Provide the [X, Y] coordinate of the cell's center where the given text is located.  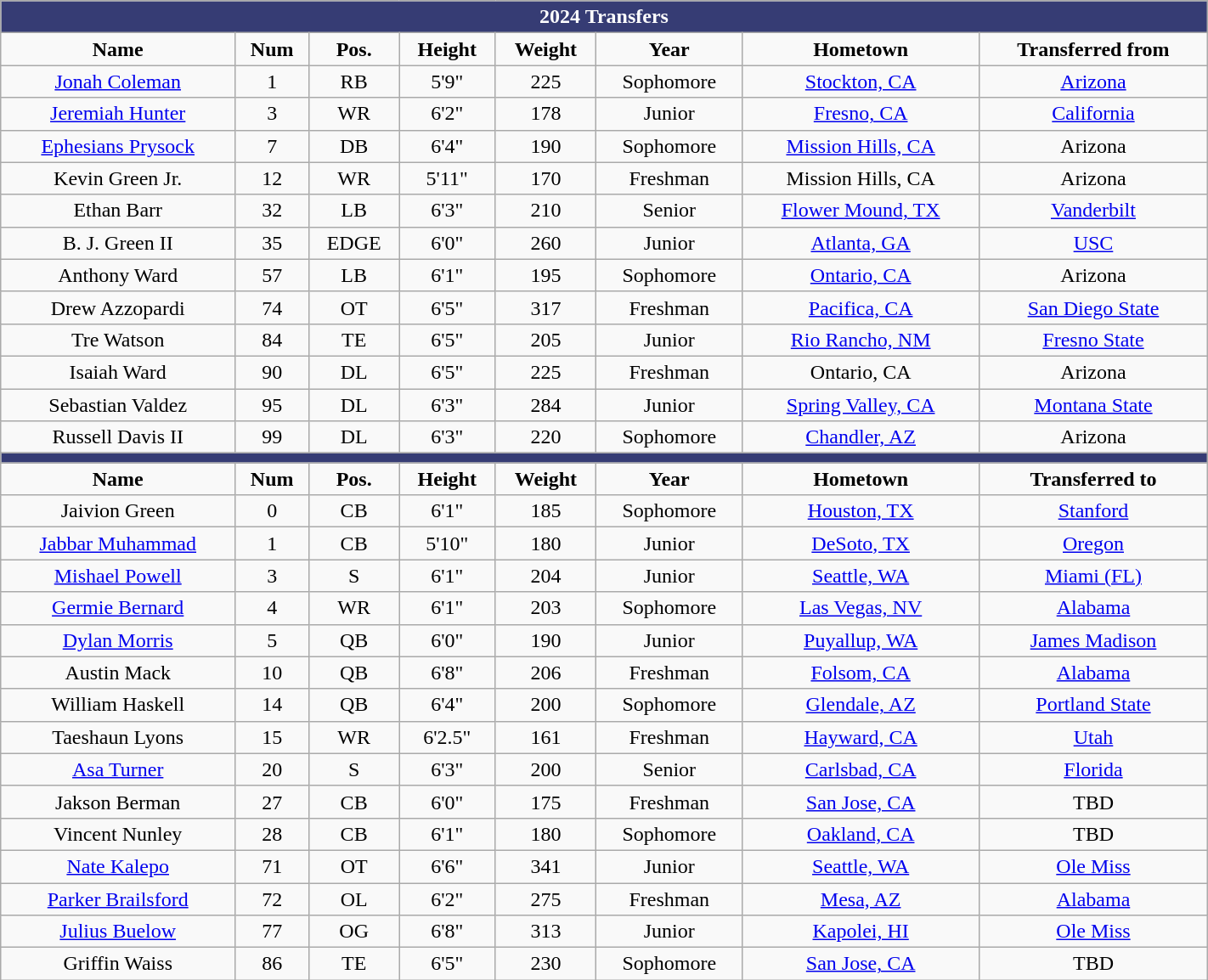
Vincent Nunley [118, 834]
Glendale, AZ [861, 705]
Kevin Green Jr. [118, 178]
205 [545, 340]
5 [272, 640]
210 [545, 211]
15 [272, 737]
57 [272, 275]
32 [272, 211]
77 [272, 932]
5'10" [447, 544]
220 [545, 437]
74 [272, 307]
Parker Brailsford [118, 899]
178 [545, 114]
Fresno, CA [861, 114]
Folsom, CA [861, 673]
185 [545, 511]
Jeremiah Hunter [118, 114]
Austin Mack [118, 673]
6'2.5" [447, 737]
Transferred to [1094, 479]
Germie Bernard [118, 608]
Houston, TX [861, 511]
Florida [1094, 769]
Hayward, CA [861, 737]
Chandler, AZ [861, 437]
313 [545, 932]
5'11" [447, 178]
Flower Mound, TX [861, 211]
195 [545, 275]
San Diego State [1094, 307]
0 [272, 511]
Griffin Waiss [118, 964]
California [1094, 114]
4 [272, 608]
27 [272, 802]
170 [545, 178]
Taeshaun Lyons [118, 737]
5'9" [447, 82]
Las Vegas, NV [861, 608]
Oakland, CA [861, 834]
161 [545, 737]
Pacifica, CA [861, 307]
Montana State [1094, 405]
28 [272, 834]
341 [545, 866]
Sebastian Valdez [118, 405]
10 [272, 673]
Nate Kalepo [118, 866]
284 [545, 405]
Utah [1094, 737]
275 [545, 899]
Vanderbilt [1094, 211]
DB [354, 146]
James Madison [1094, 640]
Ethan Barr [118, 211]
Mesa, AZ [861, 899]
7 [272, 146]
Rio Rancho, NM [861, 340]
Julius Buelow [118, 932]
Stockton, CA [861, 82]
206 [545, 673]
72 [272, 899]
Transferred from [1094, 49]
Carlsbad, CA [861, 769]
Jabbar Muhammad [118, 544]
90 [272, 372]
USC [1094, 243]
230 [545, 964]
6'6" [447, 866]
35 [272, 243]
Jakson Berman [118, 802]
203 [545, 608]
2024 Transfers [604, 17]
Miami (FL) [1094, 576]
OL [354, 899]
Fresno State [1094, 340]
260 [545, 243]
Stanford [1094, 511]
175 [545, 802]
EDGE [354, 243]
Oregon [1094, 544]
William Haskell [118, 705]
Jonah Coleman [118, 82]
Kapolei, HI [861, 932]
B. J. Green II [118, 243]
99 [272, 437]
71 [272, 866]
DeSoto, TX [861, 544]
84 [272, 340]
Ephesians Prysock [118, 146]
OG [354, 932]
Portland State [1094, 705]
Tre Watson [118, 340]
Atlanta, GA [861, 243]
95 [272, 405]
Isaiah Ward [118, 372]
Drew Azzopardi [118, 307]
12 [272, 178]
204 [545, 576]
317 [545, 307]
86 [272, 964]
Puyallup, WA [861, 640]
Anthony Ward [118, 275]
Spring Valley, CA [861, 405]
Mishael Powell [118, 576]
RB [354, 82]
Dylan Morris [118, 640]
Jaivion Green [118, 511]
14 [272, 705]
20 [272, 769]
Russell Davis II [118, 437]
Asa Turner [118, 769]
